Return the (X, Y) coordinate for the center point of the cell that contains the specified text.  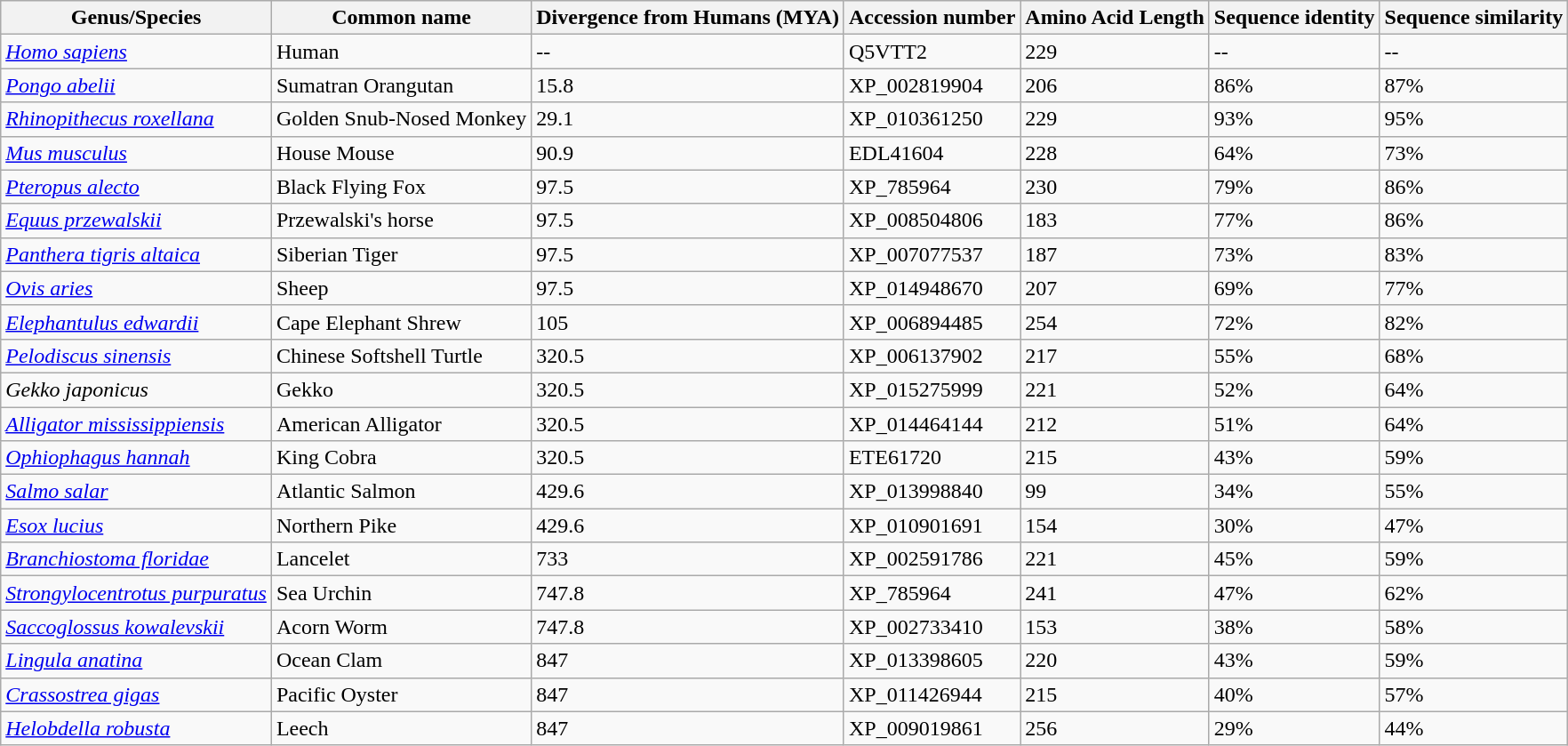
Atlantic Salmon (401, 492)
Helobdella robusta (137, 728)
105 (688, 322)
Alligator mississippiensis (137, 424)
256 (1115, 728)
228 (1115, 153)
XP_006137902 (932, 356)
44% (1474, 728)
153 (1115, 627)
Lingula anatina (137, 661)
XP_002819904 (932, 85)
34% (1294, 492)
Common name (401, 18)
Rhinopithecus roxellana (137, 119)
Amino Acid Length (1115, 18)
254 (1115, 322)
206 (1115, 85)
XP_002591786 (932, 559)
Sequence similarity (1474, 18)
30% (1294, 525)
Salmo salar (137, 492)
Mus musculus (137, 153)
Elephantulus edwardii (137, 322)
XP_010361250 (932, 119)
House Mouse (401, 153)
XP_013398605 (932, 661)
King Cobra (401, 458)
57% (1474, 694)
American Alligator (401, 424)
69% (1294, 288)
93% (1294, 119)
Northern Pike (401, 525)
Cape Elephant Shrew (401, 322)
217 (1115, 356)
Siberian Tiger (401, 254)
Lancelet (401, 559)
Crassostrea gigas (137, 694)
51% (1294, 424)
45% (1294, 559)
72% (1294, 322)
Przewalski's horse (401, 221)
187 (1115, 254)
Ovis aries (137, 288)
Golden Snub-Nosed Monkey (401, 119)
79% (1294, 187)
Pongo abelii (137, 85)
Panthera tigris altaica (137, 254)
87% (1474, 85)
82% (1474, 322)
Q5VTT2 (932, 52)
241 (1115, 593)
Pacific Oyster (401, 694)
15.8 (688, 85)
207 (1115, 288)
XP_011426944 (932, 694)
52% (1294, 389)
Genus/Species (137, 18)
Pteropus alecto (137, 187)
Equus przewalskii (137, 221)
230 (1115, 187)
Pelodiscus sinensis (137, 356)
183 (1115, 221)
Divergence from Humans (MYA) (688, 18)
Black Flying Fox (401, 187)
XP_008504806 (932, 221)
Sumatran Orangutan (401, 85)
XP_010901691 (932, 525)
Saccoglossus kowalevskii (137, 627)
Human (401, 52)
ETE61720 (932, 458)
29% (1294, 728)
Ocean Clam (401, 661)
XP_013998840 (932, 492)
Gekko (401, 389)
90.9 (688, 153)
38% (1294, 627)
XP_014948670 (932, 288)
XP_014464144 (932, 424)
99 (1115, 492)
Ophiophagus hannah (137, 458)
58% (1474, 627)
Acorn Worm (401, 627)
Leech (401, 728)
Branchiostoma floridae (137, 559)
XP_007077537 (932, 254)
Sheep (401, 288)
62% (1474, 593)
83% (1474, 254)
212 (1115, 424)
XP_009019861 (932, 728)
EDL41604 (932, 153)
Strongylocentrotus purpuratus (137, 593)
154 (1115, 525)
Chinese Softshell Turtle (401, 356)
Homo sapiens (137, 52)
Esox lucius (137, 525)
XP_015275999 (932, 389)
95% (1474, 119)
XP_002733410 (932, 627)
733 (688, 559)
40% (1294, 694)
Sequence identity (1294, 18)
29.1 (688, 119)
Accession number (932, 18)
Gekko japonicus (137, 389)
XP_006894485 (932, 322)
220 (1115, 661)
68% (1474, 356)
Sea Urchin (401, 593)
